For the text-containing cell, return its midpoint in [X, Y] coordinate format. 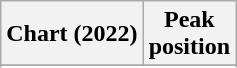
Peakposition [189, 34]
Chart (2022) [72, 34]
